For the text-containing cell, return its midpoint in (X, Y) coordinate format. 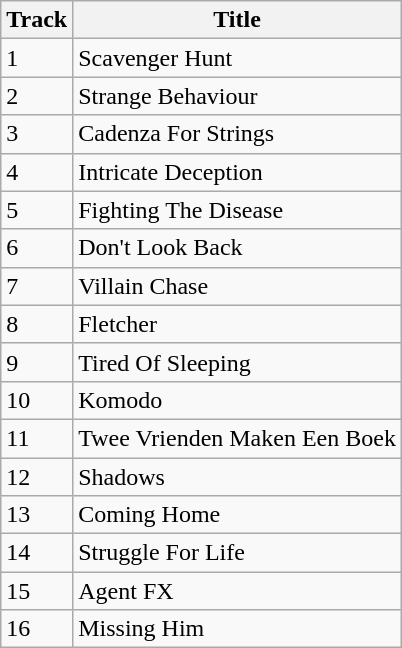
16 (37, 629)
1 (37, 58)
Don't Look Back (238, 248)
Twee Vrienden Maken Een Boek (238, 438)
Strange Behaviour (238, 96)
Agent FX (238, 591)
Fighting The Disease (238, 210)
Missing Him (238, 629)
2 (37, 96)
Title (238, 20)
Cadenza For Strings (238, 134)
15 (37, 591)
9 (37, 362)
Fletcher (238, 324)
10 (37, 400)
Struggle For Life (238, 553)
13 (37, 515)
Komodo (238, 400)
8 (37, 324)
7 (37, 286)
5 (37, 210)
14 (37, 553)
Track (37, 20)
Tired Of Sleeping (238, 362)
Villain Chase (238, 286)
Intricate Deception (238, 172)
3 (37, 134)
Scavenger Hunt (238, 58)
11 (37, 438)
4 (37, 172)
6 (37, 248)
12 (37, 477)
Coming Home (238, 515)
Shadows (238, 477)
